Extract the [x, y] coordinate from the center of the cell holding the provided text.  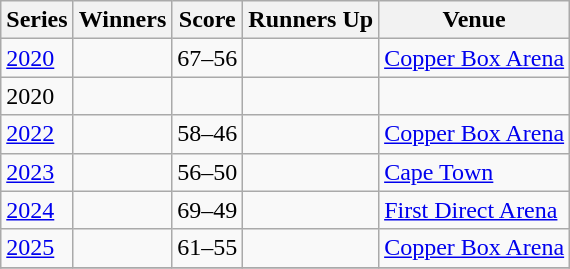
2025 [37, 248]
69–49 [208, 210]
Score [208, 20]
Venue [474, 20]
2022 [37, 134]
2023 [37, 172]
58–46 [208, 134]
Winners [122, 20]
First Direct Arena [474, 210]
Runners Up [311, 20]
56–50 [208, 172]
2024 [37, 210]
Cape Town [474, 172]
Series [37, 20]
67–56 [208, 58]
61–55 [208, 248]
